Return (X, Y) of the center of cell containing provided text 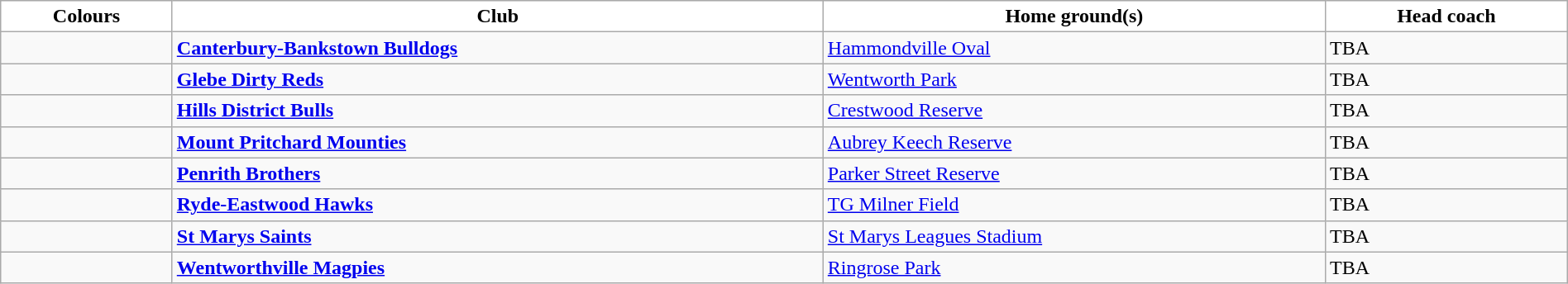
Hammondville Oval (1073, 48)
Wentworthville Magpies (498, 267)
Glebe Dirty Reds (498, 79)
Colours (87, 17)
Parker Street Reserve (1073, 173)
St Marys Saints (498, 236)
St Marys Leagues Stadium (1073, 236)
Aubrey Keech Reserve (1073, 142)
Mount Pritchard Mounties (498, 142)
TG Milner Field (1073, 205)
Canterbury-Bankstown Bulldogs (498, 48)
Head coach (1446, 17)
Ryde-Eastwood Hawks (498, 205)
Wentworth Park (1073, 79)
Penrith Brothers (498, 173)
Hills District Bulls (498, 111)
Home ground(s) (1073, 17)
Club (498, 17)
Crestwood Reserve (1073, 111)
Ringrose Park (1073, 267)
